Scan for the cell matching the given text and deliver its [x, y] coordinate at center. 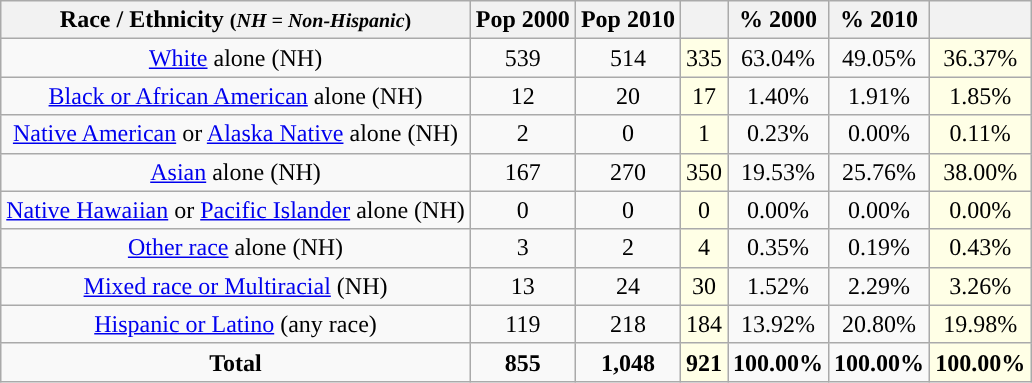
63.04% [778, 58]
0.23% [778, 134]
Other race alone (NH) [236, 248]
Asian alone (NH) [236, 172]
49.05% [880, 58]
167 [522, 172]
335 [704, 58]
350 [704, 172]
19.53% [778, 172]
3.26% [980, 286]
White alone (NH) [236, 58]
218 [628, 324]
Total [236, 362]
921 [704, 362]
24 [628, 286]
13 [522, 286]
36.37% [980, 58]
19.98% [980, 324]
514 [628, 58]
119 [522, 324]
12 [522, 96]
1 [704, 134]
Native Hawaiian or Pacific Islander alone (NH) [236, 210]
1.40% [778, 96]
3 [522, 248]
% 2000 [778, 20]
0.35% [778, 248]
Pop 2010 [628, 20]
184 [704, 324]
13.92% [778, 324]
Hispanic or Latino (any race) [236, 324]
539 [522, 58]
30 [704, 286]
% 2010 [880, 20]
Mixed race or Multiracial (NH) [236, 286]
38.00% [980, 172]
20 [628, 96]
0.19% [880, 248]
Native American or Alaska Native alone (NH) [236, 134]
1.91% [880, 96]
17 [704, 96]
Race / Ethnicity (NH = Non-Hispanic) [236, 20]
20.80% [880, 324]
855 [522, 362]
4 [704, 248]
Pop 2000 [522, 20]
1.52% [778, 286]
270 [628, 172]
0.11% [980, 134]
2.29% [880, 286]
1,048 [628, 362]
25.76% [880, 172]
0.43% [980, 248]
Black or African American alone (NH) [236, 96]
1.85% [980, 96]
